Provide the [x, y] coordinate of the cell's center where the given text is located.  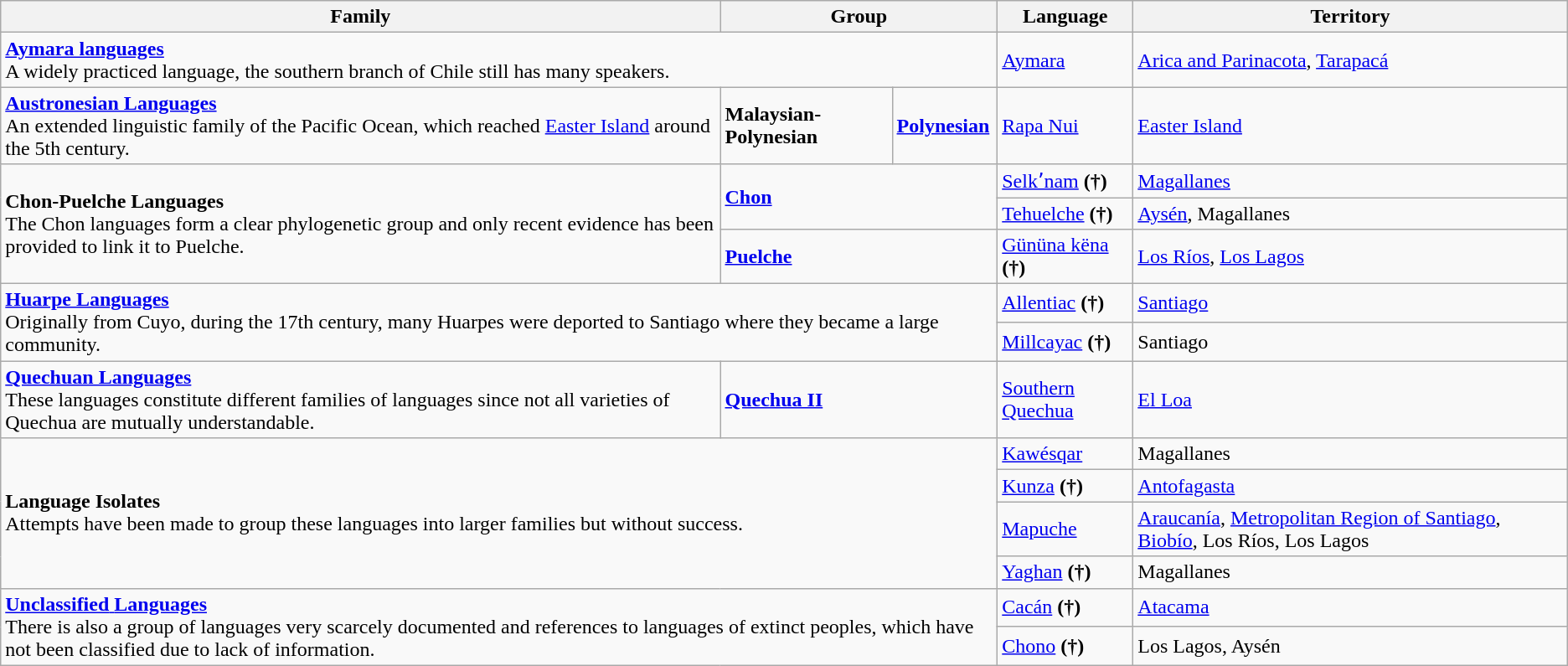
Tehuelche (†) [1065, 214]
Quechuan LanguagesThese languages constitute different families of languages since not all varieties of Quechua are mutually understandable. [360, 400]
Mapuche [1065, 529]
Easter Island [1350, 126]
Austronesian LanguagesAn extended linguistic family of the Pacific Ocean, which reached Easter Island around the 5th century. [360, 126]
Yaghan (†) [1065, 572]
Araucanía, Metropolitan Region of Santiago, Biobío, Los Ríos, Los Lagos [1350, 529]
Aymara languagesA widely practiced language, the southern branch of Chile still has many speakers. [499, 60]
Aymara [1065, 60]
Kawésqar [1065, 454]
Territory [1350, 17]
Atacama [1350, 607]
Los Lagos, Aysén [1350, 646]
Language IsolatesAttempts have been made to group these languages into larger families but without success. [499, 513]
Chon [859, 197]
Quechua II [859, 400]
Selkʼnam (†) [1065, 181]
Chono (†) [1065, 646]
Millcayac (†) [1065, 342]
Polynesian [945, 126]
El Loa [1350, 400]
Gününa këna (†) [1065, 256]
Family [360, 17]
Kunza (†) [1065, 486]
Malaysian-Polynesian [806, 126]
Rapa Nui [1065, 126]
Chon-Puelche LanguagesThe Chon languages form a clear phylogenetic group and only recent evidence has been provided to link it to Puelche. [360, 225]
Group [859, 17]
Cacán (†) [1065, 607]
Allentiac (†) [1065, 303]
Southern Quechua [1065, 400]
Antofagasta [1350, 486]
Puelche [859, 256]
Arica and Parinacota, Tarapacá [1350, 60]
Language [1065, 17]
Aysén, Magallanes [1350, 214]
Los Ríos, Los Lagos [1350, 256]
Huarpe LanguagesOriginally from Cuyo, during the 17th century, many Huarpes were deported to Santiago where they became a large community. [499, 323]
